Provide the [X, Y] coordinate of the cell's center where the given text is located.  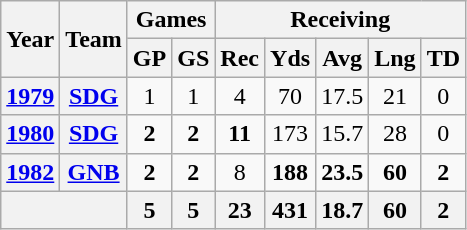
173 [290, 134]
188 [290, 172]
1982 [30, 172]
431 [290, 210]
28 [395, 134]
18.7 [342, 210]
Rec [240, 58]
TD [443, 58]
Team [94, 39]
1979 [30, 96]
23 [240, 210]
Lng [395, 58]
11 [240, 134]
4 [240, 96]
Yds [290, 58]
GS [194, 58]
Games [170, 20]
GNB [94, 172]
23.5 [342, 172]
Year [30, 39]
GP [149, 58]
21 [395, 96]
8 [240, 172]
1980 [30, 134]
15.7 [342, 134]
Avg [342, 58]
Receiving [340, 20]
17.5 [342, 96]
70 [290, 96]
